Pinpoint the cell where the given text exists, returning its (x, y) midpoint coordinate. 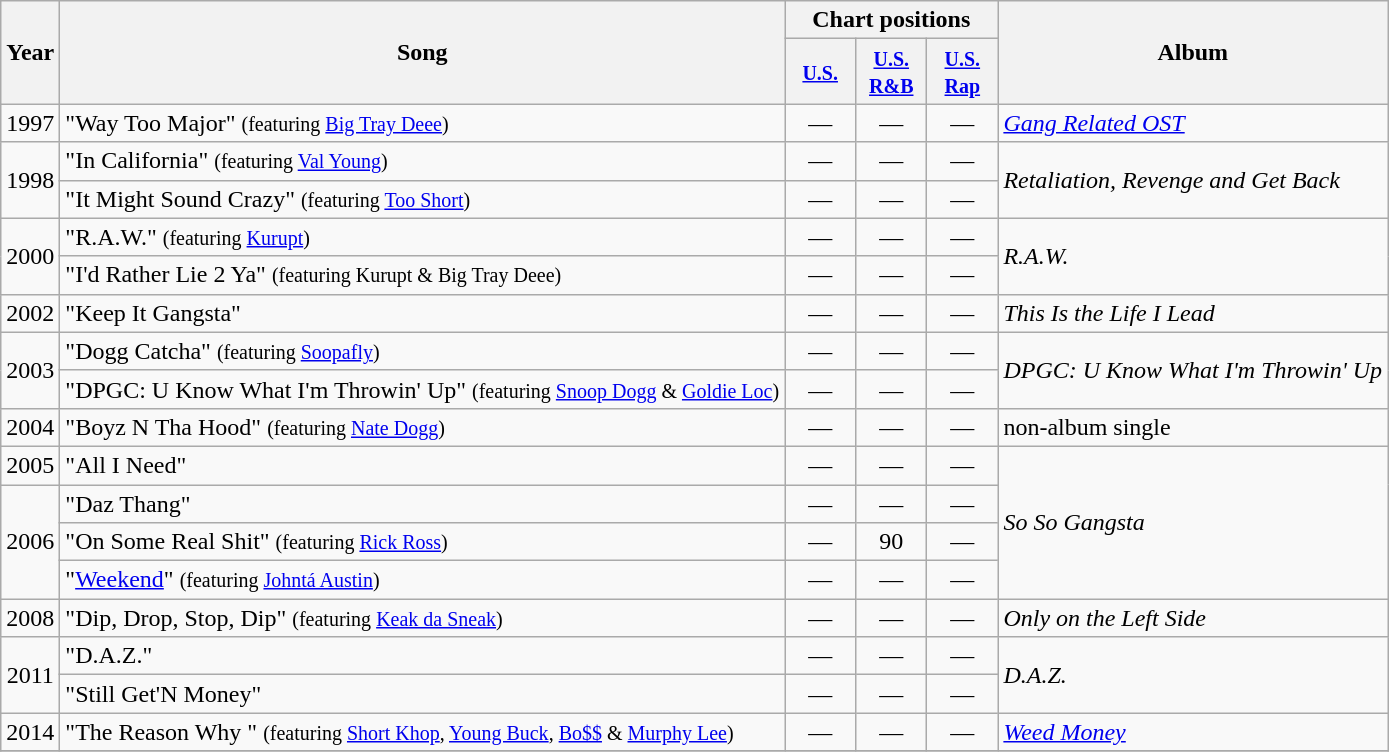
2003 (30, 370)
"Keep It Gangsta" (422, 313)
"Dip, Drop, Stop, Dip" (featuring Keak da Sneak) (422, 618)
"On Some Real Shit" (featuring Rick Ross) (422, 542)
U.S. (820, 72)
"All I Need" (422, 465)
non-album single (1193, 427)
"The Reason Why " (featuring Short Khop, Young Buck, Bo$$ & Murphy Lee) (422, 732)
Retaliation, Revenge and Get Back (1193, 180)
"D.A.Z." (422, 656)
"Weekend" (featuring Johntá Austin) (422, 580)
U.S. R&B (892, 72)
Weed Money (1193, 732)
1998 (30, 180)
Gang Related OST (1193, 123)
"Boyz N Tha Hood" (featuring Nate Dogg) (422, 427)
U.S. Rap (962, 72)
"Way Too Major" (featuring Big Tray Deee) (422, 123)
Only on the Left Side (1193, 618)
2000 (30, 256)
2006 (30, 541)
"Dogg Catcha" (featuring Soopafly) (422, 351)
Album (1193, 52)
"DPGC: U Know What I'm Throwin' Up" (featuring Snoop Dogg & Goldie Loc) (422, 389)
"It Might Sound Crazy" (featuring Too Short) (422, 199)
Year (30, 52)
2002 (30, 313)
"In California" (featuring Val Young) (422, 161)
DPGC: U Know What I'm Throwin' Up (1193, 370)
"Still Get'N Money" (422, 694)
"Daz Thang" (422, 503)
2011 (30, 675)
D.A.Z. (1193, 675)
Song (422, 52)
90 (892, 542)
1997 (30, 123)
This Is the Life I Lead (1193, 313)
2014 (30, 732)
Chart positions (892, 20)
R.A.W. (1193, 256)
2008 (30, 618)
2004 (30, 427)
"I'd Rather Lie 2 Ya" (featuring Kurupt & Big Tray Deee) (422, 275)
So So Gangsta (1193, 522)
"R.A.W." (featuring Kurupt) (422, 237)
2005 (30, 465)
